Return the [x, y] coordinate for the center point of the cell that contains the specified text.  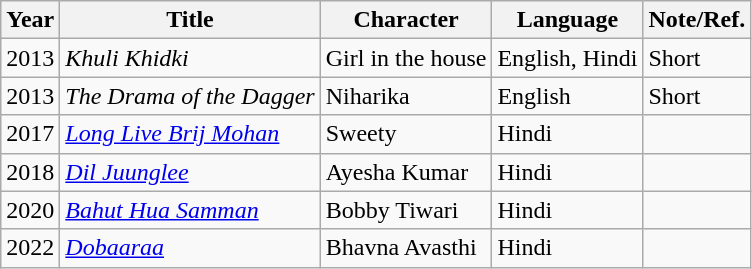
2020 [30, 210]
Note/Ref. [697, 20]
Language [568, 20]
Dil Juunglee [190, 172]
2018 [30, 172]
Sweety [406, 134]
Year [30, 20]
English, Hindi [568, 58]
Character [406, 20]
Title [190, 20]
Bahut Hua Samman [190, 210]
Ayesha Kumar [406, 172]
2017 [30, 134]
Bobby Tiwari [406, 210]
The Drama of the Dagger [190, 96]
Bhavna Avasthi [406, 248]
Khuli Khidki [190, 58]
Niharika [406, 96]
2022 [30, 248]
Girl in the house [406, 58]
Dobaaraa [190, 248]
English [568, 96]
Long Live Brij Mohan [190, 134]
